Return [X, Y] of the center of cell containing provided text 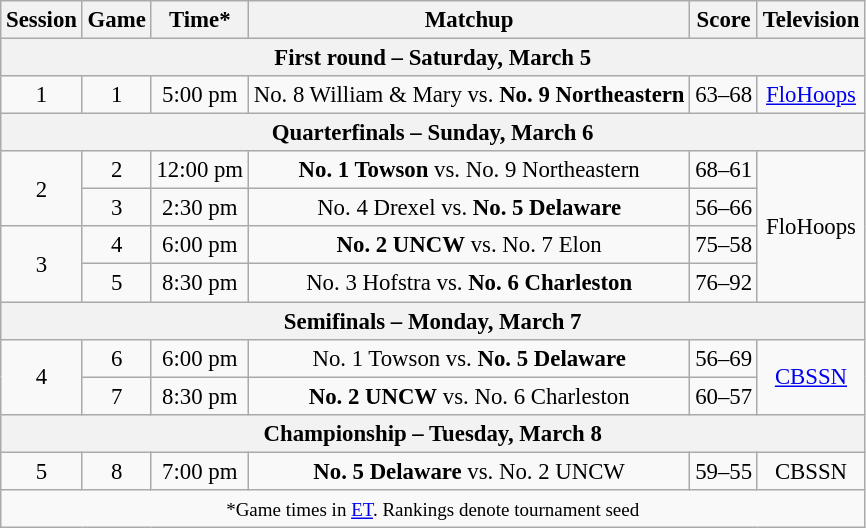
*Game times in ET. Rankings denote tournament seed [433, 509]
63–68 [724, 95]
59–55 [724, 471]
Television [810, 20]
First round – Saturday, March 5 [433, 58]
7 [116, 396]
No. 2 UNCW vs. No. 7 Elon [468, 245]
Session [42, 20]
5:00 pm [200, 95]
2:30 pm [200, 208]
Score [724, 20]
No. 2 UNCW vs. No. 6 Charleston [468, 396]
Time* [200, 20]
Quarterfinals – Sunday, March 6 [433, 133]
Championship – Tuesday, March 8 [433, 433]
12:00 pm [200, 170]
56–66 [724, 208]
No. 1 Towson vs. No. 9 Northeastern [468, 170]
76–92 [724, 283]
No. 4 Drexel vs. No. 5 Delaware [468, 208]
Matchup [468, 20]
No. 1 Towson vs. No. 5 Delaware [468, 358]
60–57 [724, 396]
7:00 pm [200, 471]
No. 5 Delaware vs. No. 2 UNCW [468, 471]
No. 8 William & Mary vs. No. 9 Northeastern [468, 95]
8 [116, 471]
Game [116, 20]
68–61 [724, 170]
75–58 [724, 245]
56–69 [724, 358]
Semifinals – Monday, March 7 [433, 321]
6 [116, 358]
No. 3 Hofstra vs. No. 6 Charleston [468, 283]
